Determine the [X, Y] coordinate at the center of the cell enclosing the given text.  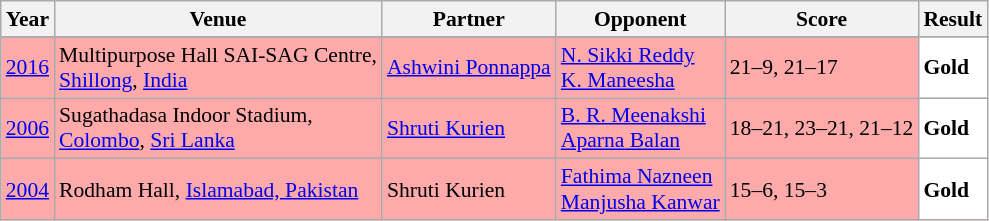
2004 [28, 190]
B. R. Meenakshi Aparna Balan [640, 128]
2006 [28, 128]
Score [822, 19]
Sugathadasa Indoor Stadium,Colombo, Sri Lanka [218, 128]
18–21, 23–21, 21–12 [822, 128]
21–9, 21–17 [822, 68]
Fathima Nazneen Manjusha Kanwar [640, 190]
15–6, 15–3 [822, 190]
Ashwini Ponnappa [469, 68]
N. Sikki Reddy K. Maneesha [640, 68]
Venue [218, 19]
Multipurpose Hall SAI-SAG Centre,Shillong, India [218, 68]
Result [952, 19]
Partner [469, 19]
Opponent [640, 19]
Rodham Hall, Islamabad, Pakistan [218, 190]
Year [28, 19]
2016 [28, 68]
